Find where the given text appears and provide that cell's center as [x, y] coordinate. 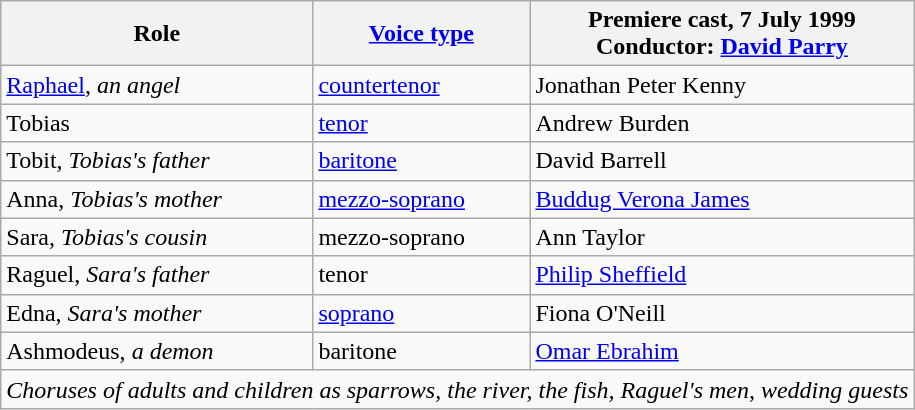
Raphael, an angel [157, 85]
Anna, Tobias's mother [157, 199]
Raguel, Sara's father [157, 275]
Andrew Burden [722, 123]
Omar Ebrahim [722, 351]
Tobit, Tobias's father [157, 161]
David Barrell [722, 161]
Ann Taylor [722, 237]
Ashmodeus, a demon [157, 351]
countertenor [422, 85]
soprano [422, 313]
Philip Sheffield [722, 275]
Role [157, 34]
Edna, Sara's mother [157, 313]
Premiere cast, 7 July 1999 Conductor: David Parry [722, 34]
Tobias [157, 123]
Sara, Tobias's cousin [157, 237]
Choruses of adults and children as sparrows, the river, the fish, Raguel's men, wedding guests [458, 389]
Voice type [422, 34]
Fiona O'Neill [722, 313]
Jonathan Peter Kenny [722, 85]
Buddug Verona James [722, 199]
